Locate the cell with the specified text and output its [x, y] center coordinate. 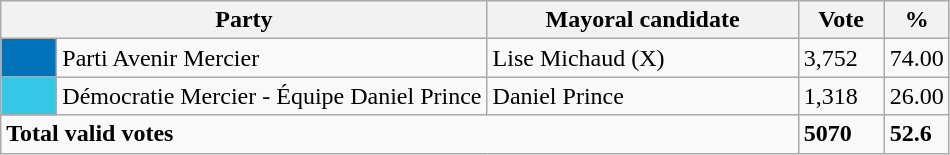
26.00 [916, 96]
Party [244, 20]
74.00 [916, 58]
Daniel Prince [642, 96]
Démocratie Mercier - Équipe Daniel Prince [272, 96]
1,318 [841, 96]
Mayoral candidate [642, 20]
Total valid votes [400, 134]
5070 [841, 134]
Vote [841, 20]
% [916, 20]
Lise Michaud (X) [642, 58]
Parti Avenir Mercier [272, 58]
3,752 [841, 58]
52.6 [916, 134]
